Return the [x, y] coordinate for the center point of the cell that contains the specified text.  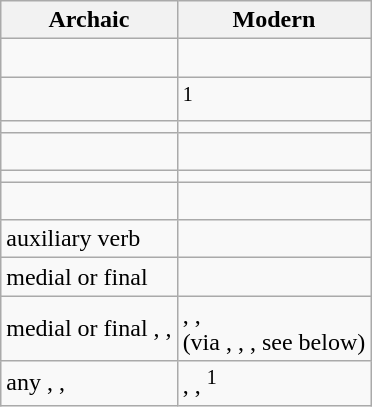
auxiliary verb [89, 239]
1 [274, 100]
medial or final , , [89, 328]
Archaic [89, 20]
Modern [274, 20]
, , (via , , , see below) [274, 328]
, , 1 [274, 384]
any , , [89, 384]
medial or final [89, 277]
